For the text-containing cell, return its midpoint in [x, y] coordinate format. 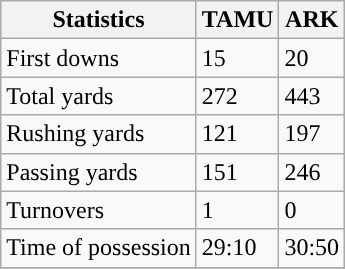
First downs [99, 58]
1 [238, 210]
246 [312, 172]
Rushing yards [99, 134]
Total yards [99, 96]
30:50 [312, 248]
0 [312, 210]
20 [312, 58]
Time of possession [99, 248]
Statistics [99, 20]
443 [312, 96]
29:10 [238, 248]
197 [312, 134]
Turnovers [99, 210]
151 [238, 172]
ARK [312, 20]
TAMU [238, 20]
15 [238, 58]
Passing yards [99, 172]
272 [238, 96]
121 [238, 134]
